Extract the (X, Y) coordinate from the center of the cell holding the provided text.  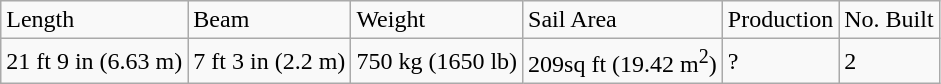
750 kg (1650 lb) (437, 62)
Sail Area (623, 20)
No. Built (889, 20)
Beam (270, 20)
7 ft 3 in (2.2 m) (270, 62)
Weight (437, 20)
Length (94, 20)
? (780, 62)
209sq ft (19.42 m2) (623, 62)
21 ft 9 in (6.63 m) (94, 62)
Production (780, 20)
2 (889, 62)
